Output the (X, Y) coordinate of the center of the cell containing the given text.  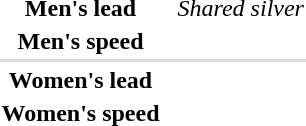
Men's speed (80, 41)
Women's lead (80, 80)
